For the text-containing cell, return its midpoint in [x, y] coordinate format. 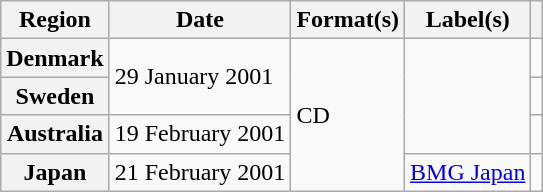
BMG Japan [468, 172]
21 February 2001 [200, 172]
Sweden [55, 96]
Denmark [55, 58]
CD [348, 115]
Format(s) [348, 20]
Label(s) [468, 20]
29 January 2001 [200, 77]
Region [55, 20]
19 February 2001 [200, 134]
Australia [55, 134]
Date [200, 20]
Japan [55, 172]
